Pinpoint the cell where the given text exists, returning its [x, y] midpoint coordinate. 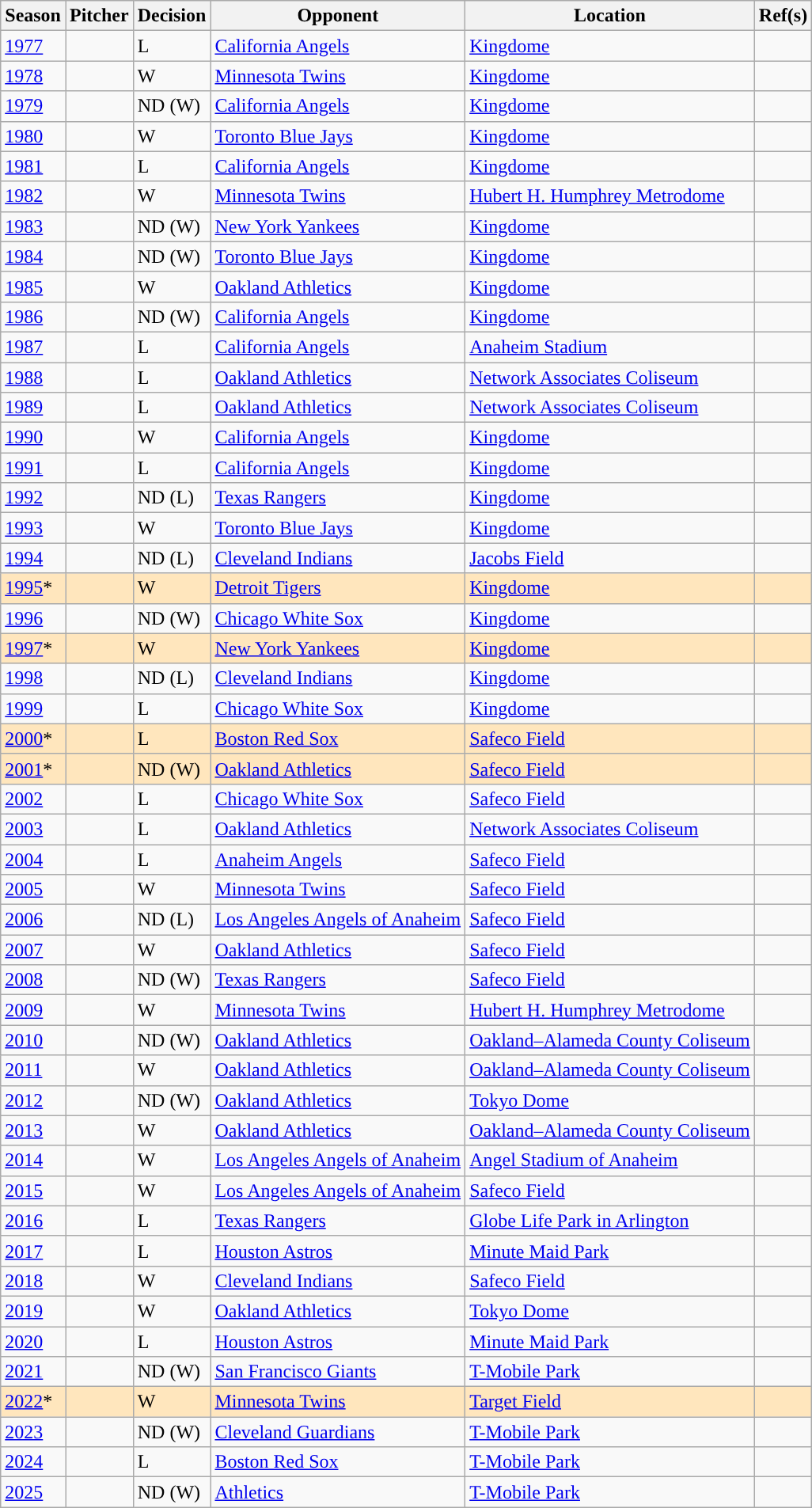
Cleveland Guardians [338, 1432]
2005 [33, 890]
1987 [33, 347]
2008 [33, 980]
2012 [33, 1100]
1985 [33, 287]
1990 [33, 438]
1995* [33, 588]
Athletics [338, 1492]
Location [610, 16]
2016 [33, 1221]
Jacobs Field [610, 558]
Anaheim Stadium [610, 347]
1996 [33, 618]
2001* [33, 769]
1993 [33, 528]
2009 [33, 1010]
1998 [33, 678]
2017 [33, 1251]
2011 [33, 1070]
1992 [33, 498]
1984 [33, 256]
1988 [33, 378]
2021 [33, 1372]
2003 [33, 829]
2015 [33, 1191]
2013 [33, 1130]
1994 [33, 558]
Target Field [610, 1402]
Detroit Tigers [338, 588]
Globe Life Park in Arlington [610, 1221]
2002 [33, 799]
2019 [33, 1311]
Angel Stadium of Anaheim [610, 1160]
2006 [33, 920]
1989 [33, 408]
2000* [33, 739]
1981 [33, 166]
2018 [33, 1281]
Decision [172, 16]
1980 [33, 136]
2014 [33, 1160]
2025 [33, 1492]
2020 [33, 1342]
Opponent [338, 16]
2007 [33, 950]
1978 [33, 76]
2004 [33, 859]
1997* [33, 648]
1977 [33, 46]
2023 [33, 1432]
1999 [33, 708]
Season [33, 16]
Anaheim Angels [338, 859]
1986 [33, 317]
2024 [33, 1462]
2010 [33, 1040]
1979 [33, 106]
Ref(s) [783, 16]
2022* [33, 1402]
1991 [33, 468]
San Francisco Giants [338, 1372]
1982 [33, 196]
1983 [33, 226]
Pitcher [99, 16]
